Detect which cell encompasses the target text, then output its (x, y) center coordinate. 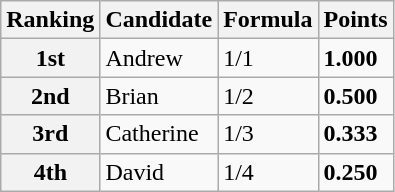
1/4 (268, 172)
Catherine (159, 134)
1/3 (268, 134)
0.333 (356, 134)
1/2 (268, 96)
2nd (50, 96)
Points (356, 20)
Formula (268, 20)
Andrew (159, 58)
1/1 (268, 58)
0.250 (356, 172)
Ranking (50, 20)
1.000 (356, 58)
1st (50, 58)
0.500 (356, 96)
Brian (159, 96)
3rd (50, 134)
David (159, 172)
Candidate (159, 20)
4th (50, 172)
